Output the (X, Y) coordinate of the center of the cell containing the given text.  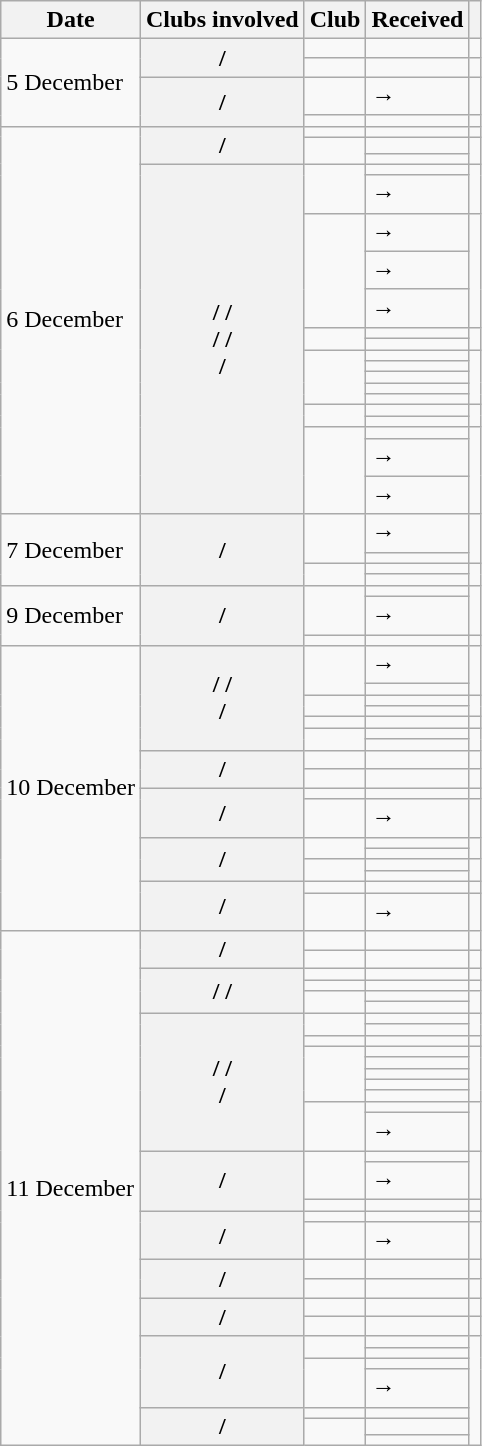
/ / / / / (222, 339)
Date (71, 20)
9 December (71, 615)
Received (418, 20)
11 December (71, 1188)
Clubs involved (222, 20)
7 December (71, 550)
/ / (222, 991)
6 December (71, 320)
10 December (71, 788)
5 December (71, 82)
Club (335, 20)
